Find where the given text appears and provide that cell's center as [x, y] coordinate. 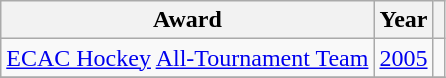
2005 [404, 58]
Year [404, 20]
ECAC Hockey All-Tournament Team [188, 58]
Award [188, 20]
